Extract the (X, Y) coordinate from the center of the cell holding the provided text.  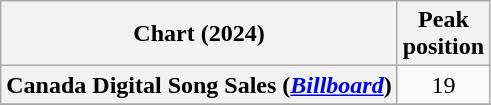
Canada Digital Song Sales (Billboard) (199, 85)
Peakposition (443, 34)
Chart (2024) (199, 34)
19 (443, 85)
